Provide the (X, Y) coordinate of the cell's center where the given text is located.  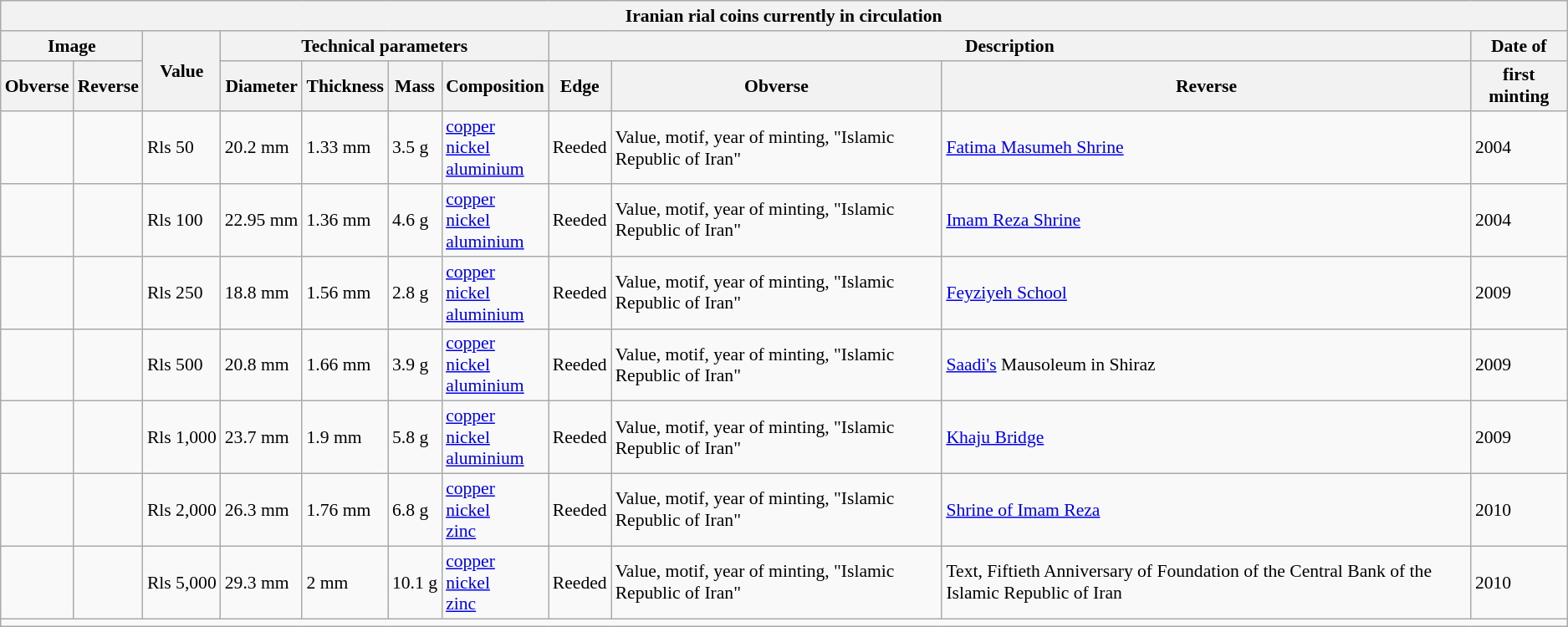
Description (1010, 46)
Rls 100 (182, 221)
1.66 mm (345, 364)
1.9 mm (345, 438)
Image (72, 46)
Feyziyeh School (1206, 293)
1.76 mm (345, 510)
10.1 g (415, 582)
Rls 50 (182, 149)
Rls 2,000 (182, 510)
2 mm (345, 582)
Edge (580, 85)
Text, Fiftieth Anniversary of Foundation of the Central Bank of the Islamic Republic of Iran (1206, 582)
first minting (1519, 85)
Iranian rial coins currently in circulation (784, 16)
1.56 mm (345, 293)
Rls 250 (182, 293)
Imam Reza Shrine (1206, 221)
Rls 1,000 (182, 438)
26.3 mm (262, 510)
Saadi's Mausoleum in Shiraz (1206, 364)
20.8 mm (262, 364)
22.95 mm (262, 221)
Diameter (262, 85)
3.9 g (415, 364)
18.8 mm (262, 293)
29.3 mm (262, 582)
Value (182, 72)
1.33 mm (345, 149)
6.8 g (415, 510)
3.5 g (415, 149)
2.8 g (415, 293)
Rls 5,000 (182, 582)
20.2 mm (262, 149)
Khaju Bridge (1206, 438)
Composition (495, 85)
Fatima Masumeh Shrine (1206, 149)
23.7 mm (262, 438)
Technical parameters (385, 46)
Thickness (345, 85)
4.6 g (415, 221)
Shrine of Imam Reza (1206, 510)
1.36 mm (345, 221)
Date of (1519, 46)
Mass (415, 85)
5.8 g (415, 438)
Rls 500 (182, 364)
